Return the (x, y) coordinate for the center point of the cell that contains the specified text.  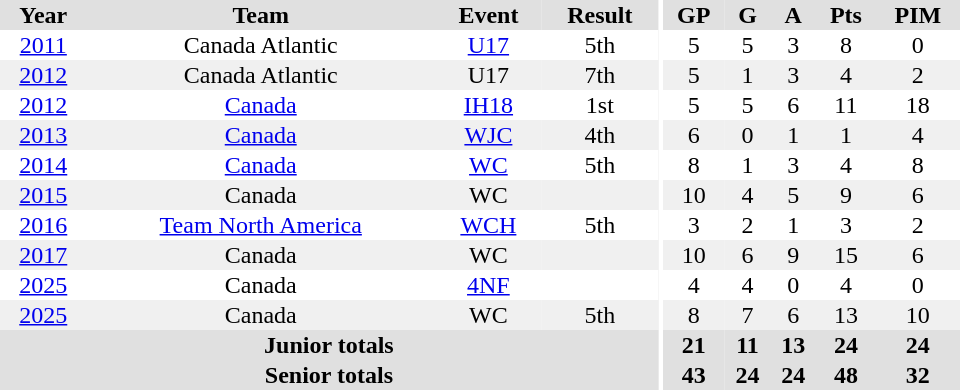
WJC (488, 135)
Year (44, 15)
43 (694, 375)
7th (600, 75)
2016 (44, 225)
Pts (846, 15)
4NF (488, 285)
G (748, 15)
2013 (44, 135)
A (793, 15)
Team (261, 15)
18 (918, 105)
2014 (44, 165)
48 (846, 375)
WCH (488, 225)
7 (748, 315)
15 (846, 255)
2015 (44, 195)
2011 (44, 45)
Team North America (261, 225)
1st (600, 105)
Result (600, 15)
21 (694, 345)
Junior totals (329, 345)
PIM (918, 15)
4th (600, 135)
IH18 (488, 105)
Senior totals (329, 375)
GP (694, 15)
Event (488, 15)
2017 (44, 255)
32 (918, 375)
